Identify which cell holds the provided text, then report its (X, Y) central coordinate. 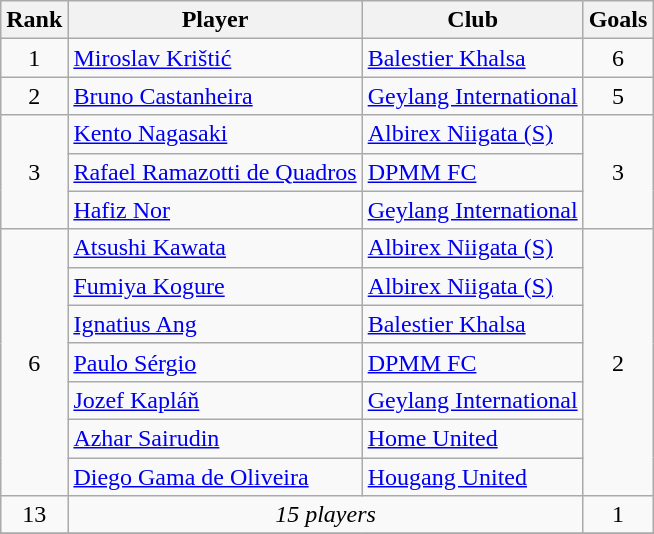
Diego Gama de Oliveira (215, 477)
Paulo Sérgio (215, 362)
Fumiya Kogure (215, 286)
Bruno Castanheira (215, 96)
13 (34, 515)
Azhar Sairudin (215, 438)
Player (215, 20)
Ignatius Ang (215, 324)
Jozef Kapláň (215, 400)
Home United (472, 438)
Rafael Ramazotti de Quadros (215, 172)
Miroslav Krištić (215, 58)
Hougang United (472, 477)
15 players (326, 515)
Club (472, 20)
Hafiz Nor (215, 210)
Rank (34, 20)
Atsushi Kawata (215, 248)
Goals (618, 20)
Kento Nagasaki (215, 134)
5 (618, 96)
